Return the (X, Y) coordinate for the center point of the cell that contains the specified text.  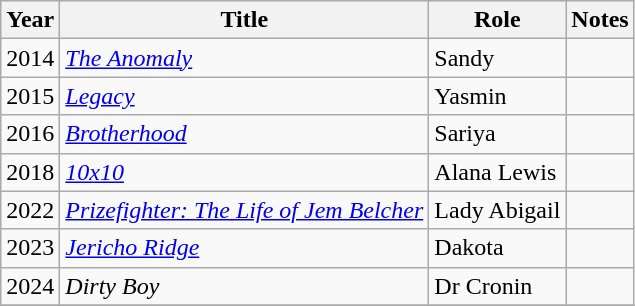
Sariya (498, 134)
Yasmin (498, 96)
Lady Abigail (498, 210)
Alana Lewis (498, 172)
2014 (30, 58)
Sandy (498, 58)
Title (244, 20)
Dakota (498, 248)
2016 (30, 134)
Dirty Boy (244, 286)
Dr Cronin (498, 286)
Role (498, 20)
Year (30, 20)
Jericho Ridge (244, 248)
2015 (30, 96)
2022 (30, 210)
2024 (30, 286)
The Anomaly (244, 58)
10x10 (244, 172)
Legacy (244, 96)
2023 (30, 248)
Prizefighter: The Life of Jem Belcher (244, 210)
Notes (600, 20)
2018 (30, 172)
Brotherhood (244, 134)
